Extract the [x, y] coordinate from the center of the cell holding the provided text.  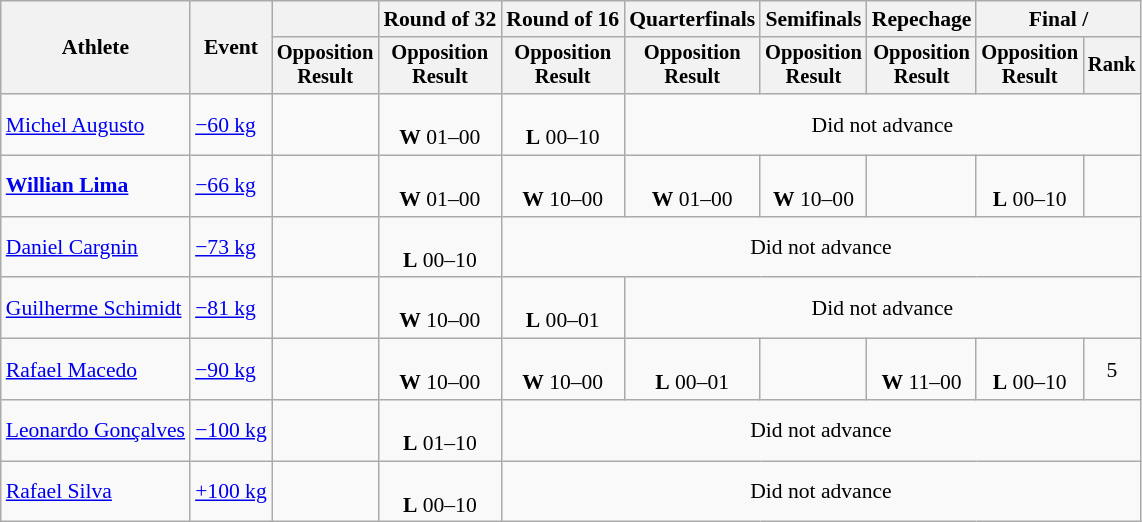
−73 kg [231, 248]
Athlete [96, 48]
+100 kg [231, 492]
Michel Augusto [96, 124]
Rafael Macedo [96, 370]
Quarterfinals [692, 19]
Daniel Cargnin [96, 248]
Semifinals [814, 19]
Willian Lima [96, 186]
Leonardo Gonçalves [96, 430]
Event [231, 48]
Repechage [922, 19]
Rafael Silva [96, 492]
Round of 32 [440, 19]
−90 kg [231, 370]
W 11–00 [922, 370]
−100 kg [231, 430]
Rank [1112, 66]
Final / [1058, 19]
L 01–10 [440, 430]
−81 kg [231, 308]
Guilherme Schimidt [96, 308]
5 [1112, 370]
−66 kg [231, 186]
Round of 16 [562, 19]
−60 kg [231, 124]
